Provide the [X, Y] coordinate of the cell's center where the given text is located.  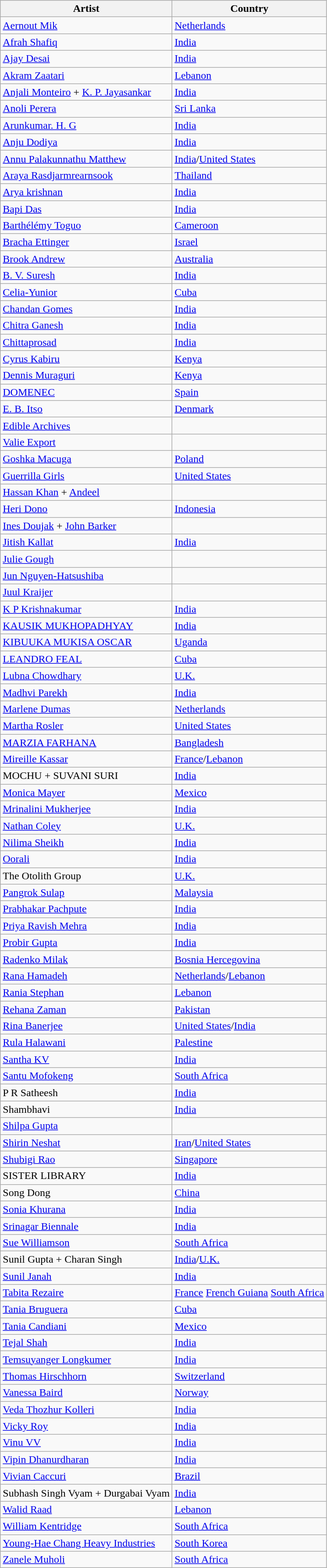
Shilpa Gupta [86, 1126]
Jun Nguyen-Hatsushiba [86, 576]
Tania Candiani [86, 1326]
LEANDRO FEAL [86, 659]
Indonesia [249, 509]
KIBUUKA MUKISA OSCAR [86, 642]
Australia [249, 259]
Vivian Caccuri [86, 1476]
Juul Kraijer [86, 592]
MOCHU + SUVANI SURI [86, 776]
Song Dong [86, 1193]
Lubna Chowdhary [86, 676]
Walid Raad [86, 1509]
Dennis Muraguri [86, 375]
Jitish Kallat [86, 542]
Veda Thozhur Kolleri [86, 1409]
Shambhavi [86, 1109]
Monica Mayer [86, 793]
Srinagar Biennale [86, 1226]
China [249, 1193]
Cyrus Kabiru [86, 359]
Country [249, 9]
Vipin Dhanurdharan [86, 1459]
Sunil Gupta + Charan Singh [86, 1259]
Bracha Ettinger [86, 242]
France French Guiana South Africa [249, 1293]
Poland [249, 459]
KAUSIK MUKHOPADHYAY [86, 626]
Afrah Shafiq [86, 42]
DOMENEC [86, 392]
Barthélémy Toguo [86, 226]
Arya krishnan [86, 192]
P R Satheesh [86, 1093]
Marlene Dumas [86, 709]
Pakistan [249, 1009]
Iran/United States [249, 1143]
Zanele Muholi [86, 1560]
Sri Lanka [249, 109]
Brazil [249, 1476]
Bangladesh [249, 743]
Pangrok Sulap [86, 892]
Aernout Mik [86, 25]
Sunil Janah [86, 1276]
Tania Bruguera [86, 1310]
Brook Andrew [86, 259]
Sonia Khurana [86, 1209]
Hassan Khan + Andeel [86, 492]
E. B. Itso [86, 409]
Shubigi Rao [86, 1159]
Oorali [86, 859]
Mireille Kassar [86, 759]
Heri Dono [86, 509]
Chandan Gomes [86, 309]
Celia-Yunior [86, 292]
MARZIA FARHANA [86, 743]
Vinu VV [86, 1443]
K P Krishnakumar [86, 609]
Santha KV [86, 1059]
Subhash Singh Vyam + Durgabai Vyam [86, 1493]
B. V. Suresh [86, 276]
Madhvi Parekh [86, 692]
Anjali Monteiro + K. P. Jayasankar [86, 92]
Sue Williamson [86, 1242]
Anoli Perera [86, 109]
Uganda [249, 642]
Chitra Ganesh [86, 326]
Malaysia [249, 892]
Tejal Shah [86, 1343]
Vicky Roy [86, 1426]
Vanessa Baird [86, 1393]
Probir Gupta [86, 942]
Tabita Rezaire [86, 1293]
Palestine [249, 1043]
Rana Hamadeh [86, 976]
South Korea [249, 1543]
Netherlands/Lebanon [249, 976]
United States/India [249, 1026]
Guerrilla Girls [86, 475]
Bapi Das [86, 209]
Valie Export [86, 442]
Thomas Hirschhorn [86, 1376]
Annu Palakunnathu Matthew [86, 159]
Radenko Milak [86, 959]
Young-Hae Chang Heavy Industries [86, 1543]
Araya Rasdjarmrearnsook [86, 175]
Temsuyanger Longkumer [86, 1359]
Julie Gough [86, 559]
Switzerland [249, 1376]
Edible Archives [86, 425]
Akram Zaatari [86, 75]
Arunkumar. H. G [86, 125]
Martha Rosler [86, 726]
France/Lebanon [249, 759]
Nathan Coley [86, 826]
Artist [86, 9]
Mrinalini Mukherjee [86, 809]
Rina Banerjee [86, 1026]
William Kentridge [86, 1526]
Singapore [249, 1159]
Priya Ravish Mehra [86, 926]
Anju Dodiya [86, 142]
Santu Mofokeng [86, 1076]
Shirin Neshat [86, 1143]
Denmark [249, 409]
Rania Stephan [86, 992]
Spain [249, 392]
Rehana Zaman [86, 1009]
Rula Halawani [86, 1043]
Thailand [249, 175]
Ines Doujak + John Barker [86, 526]
India/U.K. [249, 1259]
SISTER LIBRARY [86, 1176]
Ajay Desai [86, 59]
Nilima Sheikh [86, 842]
Norway [249, 1393]
Cameroon [249, 226]
Bosnia Hercegovina [249, 959]
India/United States [249, 159]
Goshka Macuga [86, 459]
Prabhakar Pachpute [86, 909]
Chittaprosad [86, 342]
Israel [249, 242]
The Otolith Group [86, 876]
